Provide the [X, Y] coordinate of the cell's center where the given text is located.  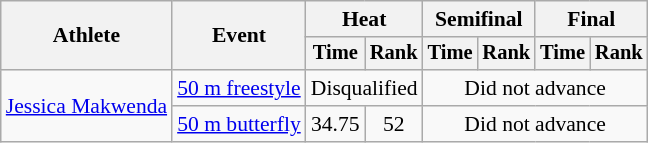
Event [239, 36]
50 m butterfly [239, 124]
Final [591, 19]
Athlete [86, 36]
Disqualified [364, 88]
Jessica Makwenda [86, 106]
Heat [364, 19]
52 [394, 124]
34.75 [336, 124]
Semifinal [479, 19]
50 m freestyle [239, 88]
